Identify which cell holds the provided text, then report its (x, y) central coordinate. 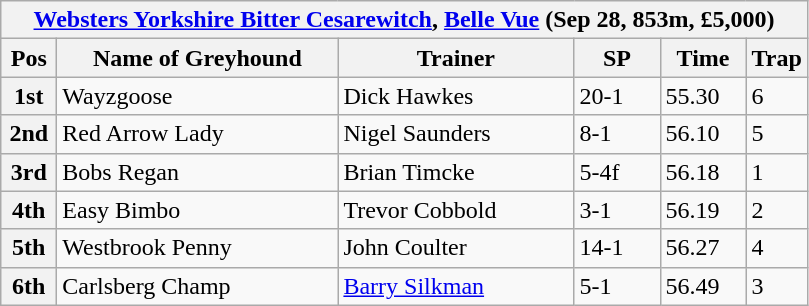
56.19 (703, 210)
56.10 (703, 134)
8-1 (617, 134)
5-4f (617, 172)
14-1 (617, 248)
20-1 (617, 96)
3rd (29, 172)
3-1 (617, 210)
Websters Yorkshire Bitter Cesarewitch, Belle Vue (Sep 28, 853m, £5,000) (404, 20)
John Coulter (456, 248)
1st (29, 96)
5 (776, 134)
Red Arrow Lady (198, 134)
Name of Greyhound (198, 58)
Westbrook Penny (198, 248)
Bobs Regan (198, 172)
56.18 (703, 172)
SP (617, 58)
56.49 (703, 286)
2 (776, 210)
5-1 (617, 286)
4th (29, 210)
56.27 (703, 248)
Carlsberg Champ (198, 286)
55.30 (703, 96)
Wayzgoose (198, 96)
Brian Timcke (456, 172)
Easy Bimbo (198, 210)
Nigel Saunders (456, 134)
6 (776, 96)
5th (29, 248)
2nd (29, 134)
1 (776, 172)
Trap (776, 58)
6th (29, 286)
Pos (29, 58)
4 (776, 248)
Time (703, 58)
Trainer (456, 58)
Barry Silkman (456, 286)
Trevor Cobbold (456, 210)
3 (776, 286)
Dick Hawkes (456, 96)
